Determine the (X, Y) coordinate at the center of the cell enclosing the given text.  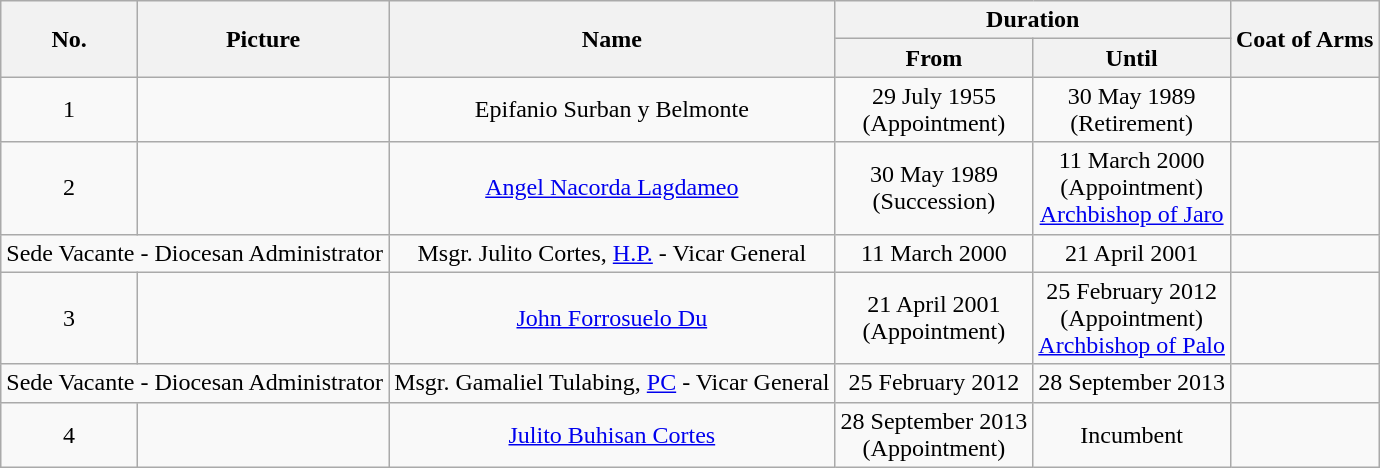
Angel Nacorda Lagdameo (612, 188)
11 March 2000 (934, 253)
Picture (262, 39)
25 February 2012(Appointment)Archbishop of Palo (1132, 318)
Epifanio Surban y Belmonte (612, 110)
30 May 1989(Retirement) (1132, 110)
28 September 2013(Appointment) (934, 434)
2 (70, 188)
11 March 2000(Appointment)Archbishop of Jaro (1132, 188)
28 September 2013 (1132, 383)
John Forrosuelo Du (612, 318)
25 February 2012 (934, 383)
Duration (1032, 20)
Msgr. Julito Cortes, H.P. - Vicar General (612, 253)
Msgr. Gamaliel Tulabing, PC - Vicar General (612, 383)
1 (70, 110)
29 July 1955(Appointment) (934, 110)
From (934, 58)
3 (70, 318)
Julito Buhisan Cortes (612, 434)
21 April 2001 (1132, 253)
Name (612, 39)
30 May 1989(Succession) (934, 188)
Incumbent (1132, 434)
Coat of Arms (1304, 39)
21 April 2001(Appointment) (934, 318)
4 (70, 434)
Until (1132, 58)
No. (70, 39)
